Output the (X, Y) coordinate of the center of the cell containing the given text.  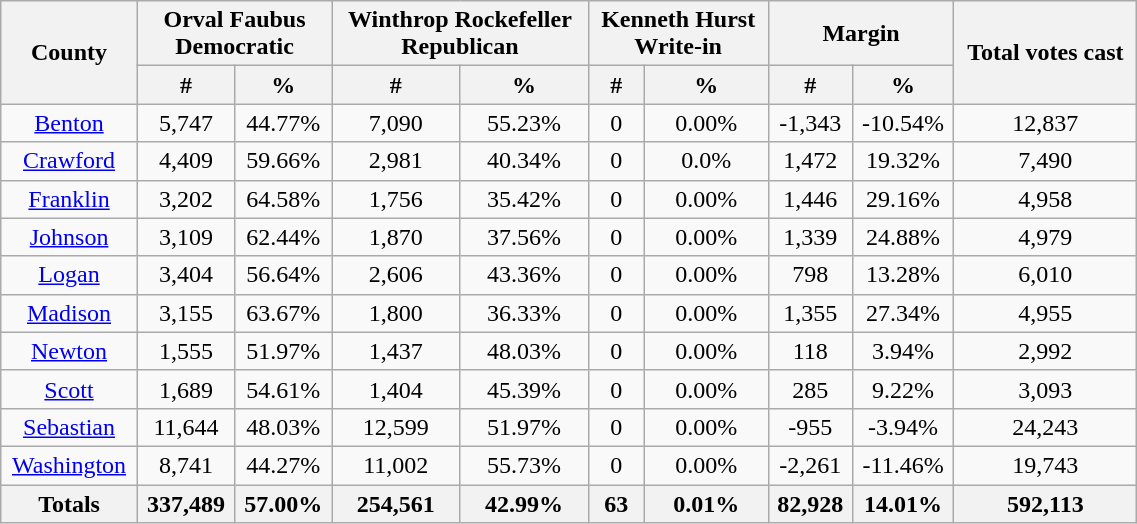
12,599 (396, 427)
-11.46% (903, 465)
55.73% (524, 465)
12,837 (1046, 123)
118 (810, 351)
1,355 (810, 313)
0.0% (706, 161)
Logan (70, 275)
63 (616, 503)
-955 (810, 427)
59.66% (284, 161)
36.33% (524, 313)
Johnson (70, 237)
19,743 (1046, 465)
Franklin (70, 199)
43.36% (524, 275)
11,002 (396, 465)
Benton (70, 123)
County (70, 52)
45.39% (524, 389)
1,404 (396, 389)
44.77% (284, 123)
1,800 (396, 313)
24,243 (1046, 427)
337,489 (186, 503)
64.58% (284, 199)
27.34% (903, 313)
37.56% (524, 237)
44.27% (284, 465)
35.42% (524, 199)
4,979 (1046, 237)
4,958 (1046, 199)
Washington (70, 465)
3,109 (186, 237)
54.61% (284, 389)
8,741 (186, 465)
Newton (70, 351)
Scott (70, 389)
1,472 (810, 161)
Margin (861, 34)
55.23% (524, 123)
Orval FaubusDemocratic (234, 34)
1,555 (186, 351)
82,928 (810, 503)
63.67% (284, 313)
Crawford (70, 161)
-1,343 (810, 123)
-10.54% (903, 123)
254,561 (396, 503)
13.28% (903, 275)
1,339 (810, 237)
62.44% (284, 237)
24.88% (903, 237)
29.16% (903, 199)
-3.94% (903, 427)
2,992 (1046, 351)
7,090 (396, 123)
-2,261 (810, 465)
14.01% (903, 503)
19.32% (903, 161)
1,689 (186, 389)
6,010 (1046, 275)
40.34% (524, 161)
57.00% (284, 503)
Total votes cast (1046, 52)
798 (810, 275)
2,981 (396, 161)
285 (810, 389)
4,955 (1046, 313)
1,756 (396, 199)
3,202 (186, 199)
1,870 (396, 237)
11,644 (186, 427)
56.64% (284, 275)
3.94% (903, 351)
592,113 (1046, 503)
Winthrop RockefellerRepublican (460, 34)
2,606 (396, 275)
5,747 (186, 123)
0.01% (706, 503)
Sebastian (70, 427)
Totals (70, 503)
3,404 (186, 275)
7,490 (1046, 161)
3,155 (186, 313)
Madison (70, 313)
3,093 (1046, 389)
4,409 (186, 161)
Kenneth HurstWrite-in (678, 34)
1,446 (810, 199)
1,437 (396, 351)
42.99% (524, 503)
9.22% (903, 389)
